Extract the (X, Y) coordinate from the center of the cell holding the provided text.  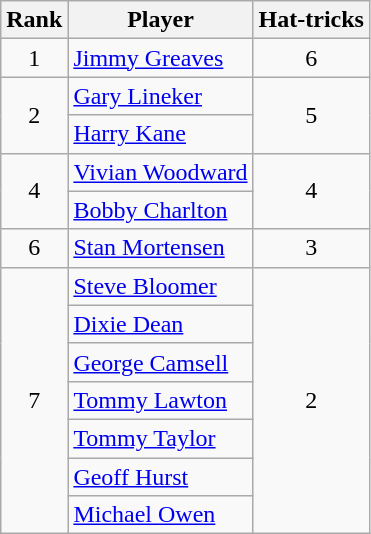
Tommy Taylor (160, 438)
George Camsell (160, 362)
Jimmy Greaves (160, 58)
1 (34, 58)
5 (311, 115)
Harry Kane (160, 134)
Rank (34, 20)
Hat-tricks (311, 20)
Gary Lineker (160, 96)
3 (311, 248)
Tommy Lawton (160, 400)
Vivian Woodward (160, 172)
7 (34, 400)
Steve Bloomer (160, 286)
Player (160, 20)
Dixie Dean (160, 324)
Geoff Hurst (160, 477)
Bobby Charlton (160, 210)
Stan Mortensen (160, 248)
Michael Owen (160, 515)
